From the cell containing the given text, extract its center point as [x, y] coordinate. 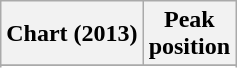
Peakposition [189, 34]
Chart (2013) [72, 34]
